Find where the given text appears and provide that cell's center as [X, Y] coordinate. 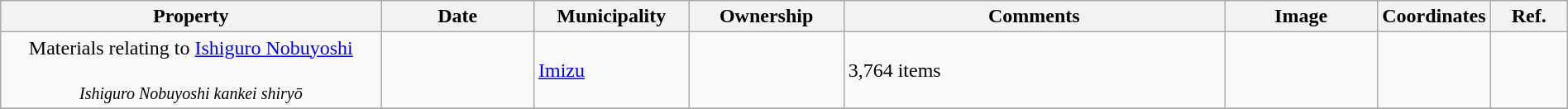
Ref. [1528, 17]
Coordinates [1434, 17]
Materials relating to Ishiguro NobuyoshiIshiguro Nobuyoshi kankei shiryō [191, 70]
Comments [1034, 17]
Property [191, 17]
Date [458, 17]
Ownership [766, 17]
Image [1300, 17]
Municipality [611, 17]
Imizu [611, 70]
3,764 items [1034, 70]
